Detect which cell encompasses the target text, then output its (X, Y) center coordinate. 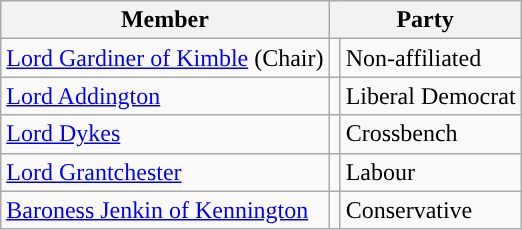
Member (165, 20)
Lord Dykes (165, 134)
Conservative (430, 210)
Lord Addington (165, 96)
Party (425, 20)
Labour (430, 172)
Baroness Jenkin of Kennington (165, 210)
Crossbench (430, 134)
Lord Grantchester (165, 172)
Liberal Democrat (430, 96)
Non-affiliated (430, 58)
Lord Gardiner of Kimble (Chair) (165, 58)
